Scan for the cell matching the given text and deliver its (X, Y) coordinate at center. 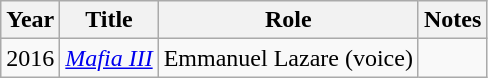
Title (109, 20)
Role (288, 20)
2016 (30, 58)
Year (30, 20)
Emmanuel Lazare (voice) (288, 58)
Mafia III (109, 58)
Notes (452, 20)
